Return [x, y] of the center of cell containing provided text 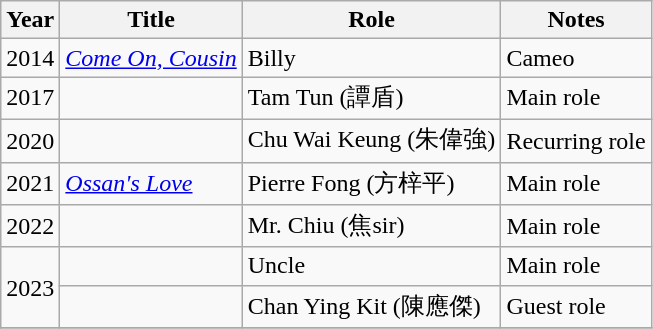
2022 [30, 226]
2021 [30, 184]
Tam Tun (譚盾) [372, 98]
2014 [30, 58]
Year [30, 20]
Notes [576, 20]
Title [151, 20]
Guest role [576, 306]
Billy [372, 58]
Chan Ying Kit (陳應傑) [372, 306]
Cameo [576, 58]
Role [372, 20]
Uncle [372, 266]
Mr. Chiu (焦sir) [372, 226]
2023 [30, 288]
Chu Wai Keung (朱偉強) [372, 140]
2020 [30, 140]
Pierre Fong (方梓平) [372, 184]
Come On, Cousin [151, 58]
2017 [30, 98]
Ossan's Love [151, 184]
Recurring role [576, 140]
